Return the [x, y] coordinate for the center point of the cell that contains the specified text.  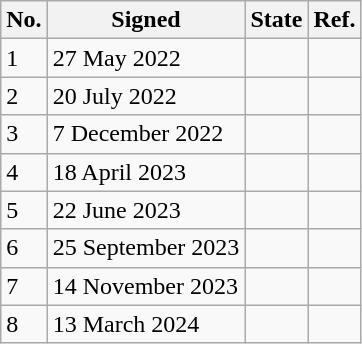
3 [24, 134]
13 March 2024 [146, 324]
7 [24, 286]
No. [24, 20]
14 November 2023 [146, 286]
8 [24, 324]
State [276, 20]
20 July 2022 [146, 96]
5 [24, 210]
2 [24, 96]
1 [24, 58]
6 [24, 248]
Signed [146, 20]
25 September 2023 [146, 248]
27 May 2022 [146, 58]
4 [24, 172]
Ref. [334, 20]
18 April 2023 [146, 172]
7 December 2022 [146, 134]
22 June 2023 [146, 210]
